Identify which cell holds the provided text, then report its [x, y] central coordinate. 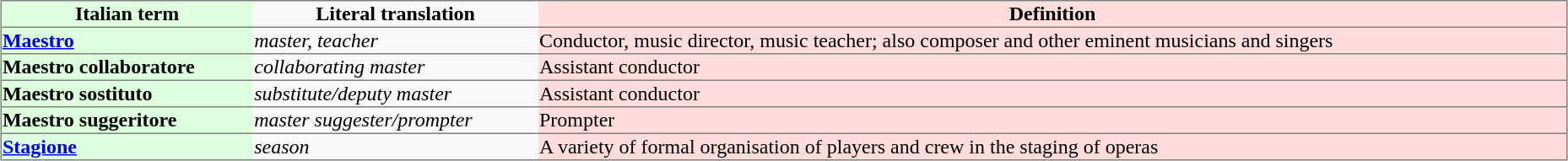
Stagione [127, 147]
Italian term [127, 14]
master suggester/prompter [396, 121]
Maestro [127, 40]
master, teacher [396, 40]
Maestro suggeritore [127, 121]
substitute/deputy master [396, 94]
Literal translation [396, 14]
Maestro collaboratore [127, 67]
season [396, 147]
collaborating master [396, 67]
Prompter [1052, 121]
Maestro sostituto [127, 94]
Definition [1052, 14]
A variety of formal organisation of players and crew in the staging of operas [1052, 147]
Conductor, music director, music teacher; also composer and other eminent musicians and singers [1052, 40]
